Extract the [X, Y] coordinate from the center of the cell holding the provided text.  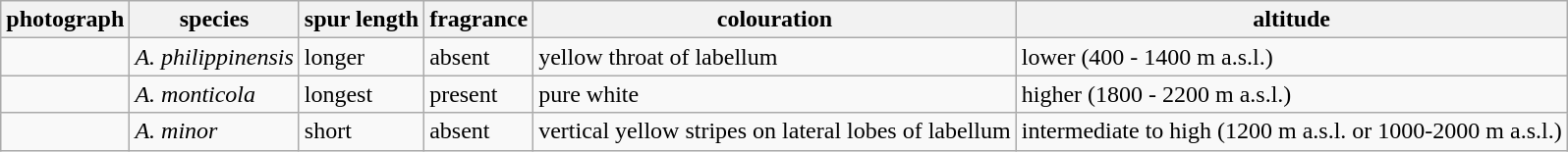
short [362, 131]
intermediate to high (1200 m a.s.l. or 1000-2000 m a.s.l.) [1291, 131]
yellow throat of labellum [775, 57]
altitude [1291, 20]
species [214, 20]
pure white [775, 94]
longer [362, 57]
present [479, 94]
photograph [65, 20]
vertical yellow stripes on lateral lobes of labellum [775, 131]
A. monticola [214, 94]
A. minor [214, 131]
spur length [362, 20]
longest [362, 94]
fragrance [479, 20]
higher (1800 - 2200 m a.s.l.) [1291, 94]
A. philippinensis [214, 57]
lower (400 - 1400 m a.s.l.) [1291, 57]
colouration [775, 20]
